Search for the cell housing the specified text and yield its [x, y] center coordinate. 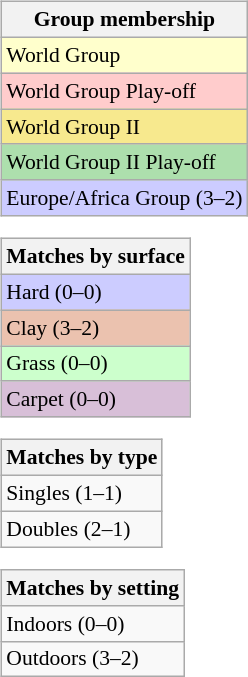
Grass (0–0) [96, 364]
Matches by surface [96, 257]
World Group II Play-off [124, 162]
Europe/Africa Group (3–2) [124, 198]
Group membership [124, 20]
Hard (0–0) [96, 292]
Matches by type [82, 458]
World Group [124, 55]
Outdoors (3–2) [92, 659]
Clay (3–2) [96, 328]
Indoors (0–0) [92, 623]
World Group Play-off [124, 91]
Doubles (2–1) [82, 529]
Matches by setting [92, 588]
Carpet (0–0) [96, 399]
Singles (1–1) [82, 494]
World Group II [124, 127]
